For the text-containing cell, return its midpoint in (X, Y) coordinate format. 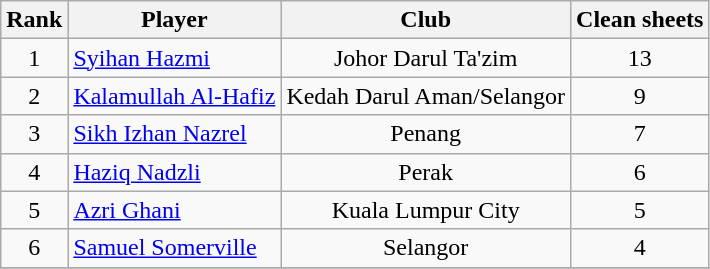
Club (426, 20)
Selangor (426, 248)
Samuel Somerville (174, 248)
2 (34, 96)
1 (34, 58)
3 (34, 134)
Perak (426, 172)
Kalamullah Al-Hafiz (174, 96)
7 (640, 134)
Penang (426, 134)
Johor Darul Ta'zim (426, 58)
13 (640, 58)
Sikh Izhan Nazrel (174, 134)
Kuala Lumpur City (426, 210)
9 (640, 96)
Azri Ghani (174, 210)
Kedah Darul Aman/Selangor (426, 96)
Syihan Hazmi (174, 58)
Player (174, 20)
Rank (34, 20)
Clean sheets (640, 20)
Haziq Nadzli (174, 172)
